Detect which cell encompasses the target text, then output its (X, Y) center coordinate. 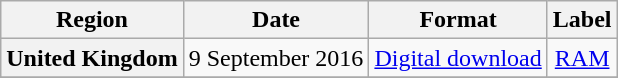
Label (582, 20)
9 September 2016 (276, 58)
Region (92, 20)
Date (276, 20)
United Kingdom (92, 58)
Digital download (458, 58)
Format (458, 20)
RAM (582, 58)
